Search for the cell housing the specified text and yield its [x, y] center coordinate. 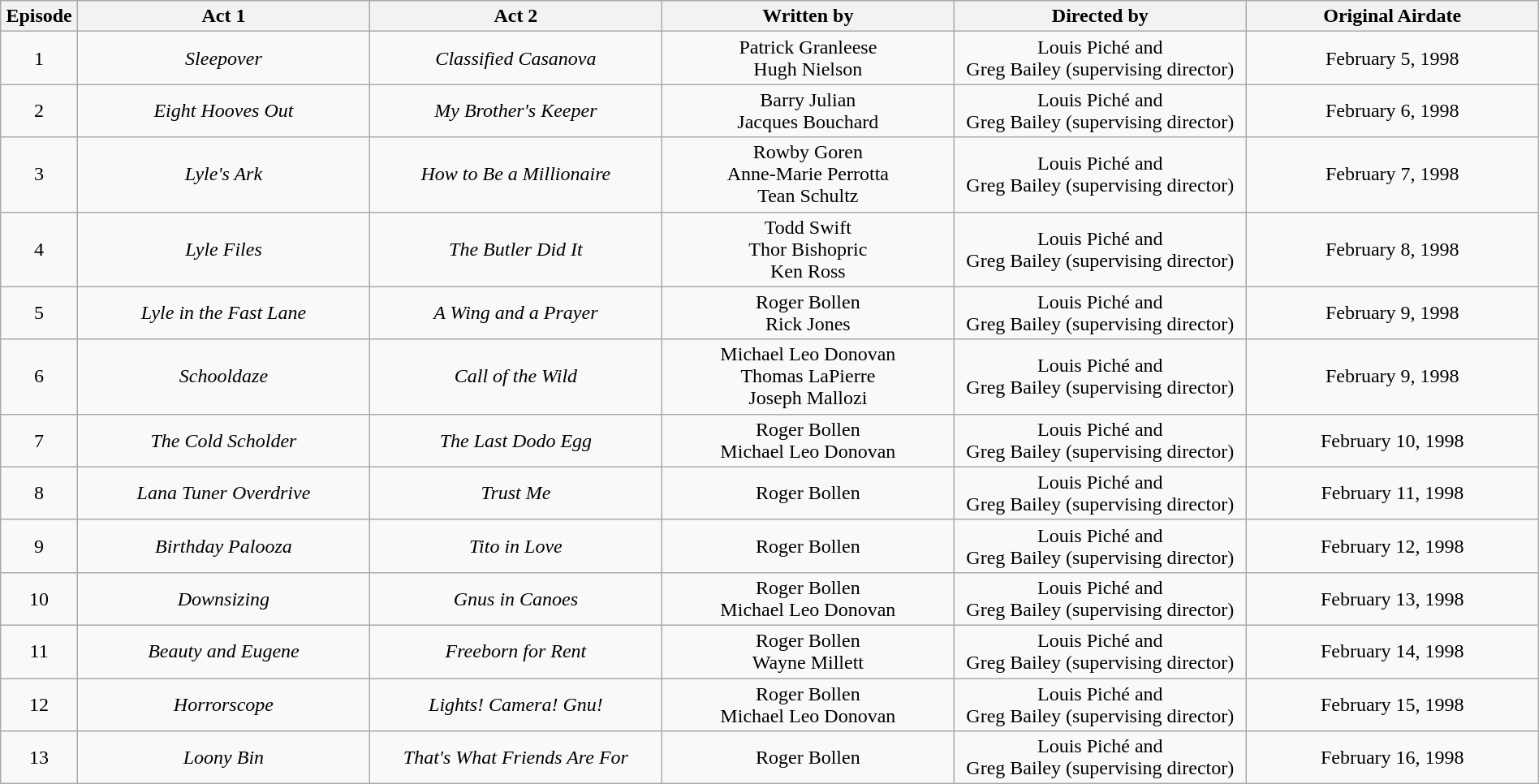
February 6, 1998 [1392, 110]
6 [39, 377]
The Butler Did It [515, 249]
11 [39, 651]
10 [39, 599]
9 [39, 545]
Trust Me [515, 493]
Written by [808, 16]
February 10, 1998 [1392, 440]
The Last Dodo Egg [515, 440]
1 [39, 58]
Sleepover [223, 58]
A Wing and a Prayer [515, 313]
Beauty and Eugene [223, 651]
Loony Bin [223, 758]
Act 1 [223, 16]
Rowby GorenAnne-Marie PerrottaTean Schultz [808, 174]
That's What Friends Are For [515, 758]
Barry JulianJacques Bouchard [808, 110]
February 14, 1998 [1392, 651]
How to Be a Millionaire [515, 174]
Lana Tuner Overdrive [223, 493]
Lyle in the Fast Lane [223, 313]
Episode [39, 16]
Birthday Palooza [223, 545]
4 [39, 249]
Freeborn for Rent [515, 651]
Michael Leo DonovanThomas LaPierreJoseph Mallozi [808, 377]
Act 2 [515, 16]
Call of the Wild [515, 377]
Schooldaze [223, 377]
February 13, 1998 [1392, 599]
13 [39, 758]
February 8, 1998 [1392, 249]
12 [39, 704]
My Brother's Keeper [515, 110]
Patrick GranleeseHugh Nielson [808, 58]
Directed by [1100, 16]
Roger BollenWayne Millett [808, 651]
February 16, 1998 [1392, 758]
7 [39, 440]
Lyle's Ark [223, 174]
Todd SwiftThor BishopricKen Ross [808, 249]
February 5, 1998 [1392, 58]
Lights! Camera! Gnu! [515, 704]
3 [39, 174]
The Cold Scholder [223, 440]
Roger BollenRick Jones [808, 313]
Tito in Love [515, 545]
8 [39, 493]
2 [39, 110]
Gnus in Canoes [515, 599]
Horrorscope [223, 704]
Lyle Files [223, 249]
Downsizing [223, 599]
February 11, 1998 [1392, 493]
Classified Casanova [515, 58]
February 12, 1998 [1392, 545]
February 15, 1998 [1392, 704]
5 [39, 313]
Eight Hooves Out [223, 110]
February 7, 1998 [1392, 174]
Original Airdate [1392, 16]
